Detect which cell encompasses the target text, then output its [X, Y] center coordinate. 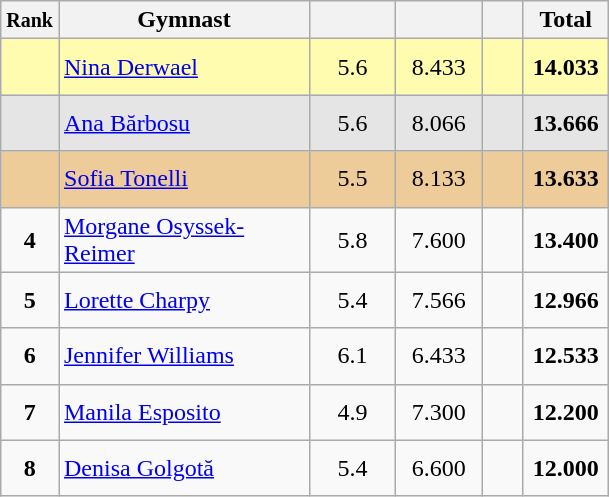
6.1 [353, 356]
5.5 [353, 179]
7.566 [439, 300]
6 [30, 356]
8.066 [439, 123]
6.433 [439, 356]
5.8 [353, 240]
Rank [30, 20]
Total [566, 20]
Denisa Golgotă [184, 468]
Morgane Osyssek-Reimer [184, 240]
12.533 [566, 356]
12.966 [566, 300]
Ana Bărbosu [184, 123]
13.666 [566, 123]
8.133 [439, 179]
5 [30, 300]
14.033 [566, 67]
4 [30, 240]
8.433 [439, 67]
7.600 [439, 240]
8 [30, 468]
Sofia Tonelli [184, 179]
Manila Esposito [184, 412]
4.9 [353, 412]
12.000 [566, 468]
12.200 [566, 412]
7 [30, 412]
6.600 [439, 468]
13.400 [566, 240]
Gymnast [184, 20]
Jennifer Williams [184, 356]
7.300 [439, 412]
13.633 [566, 179]
Lorette Charpy [184, 300]
Nina Derwael [184, 67]
